Return [X, Y] of the center of cell containing provided text 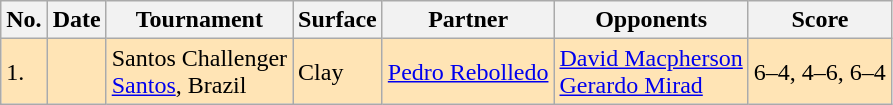
Score [820, 20]
6–4, 4–6, 6–4 [820, 72]
Partner [468, 20]
No. [24, 20]
Surface [338, 20]
David Macpherson Gerardo Mirad [651, 72]
Clay [338, 72]
Pedro Rebolledo [468, 72]
Tournament [199, 20]
1. [24, 72]
Santos ChallengerSantos, Brazil [199, 72]
Date [76, 20]
Opponents [651, 20]
